Scan for the cell matching the given text and deliver its (X, Y) coordinate at center. 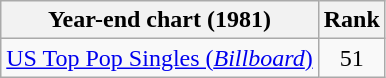
51 (352, 58)
Year-end chart (1981) (160, 20)
US Top Pop Singles (Billboard) (160, 58)
Rank (352, 20)
